Provide the [X, Y] coordinate of the cell's center where the given text is located.  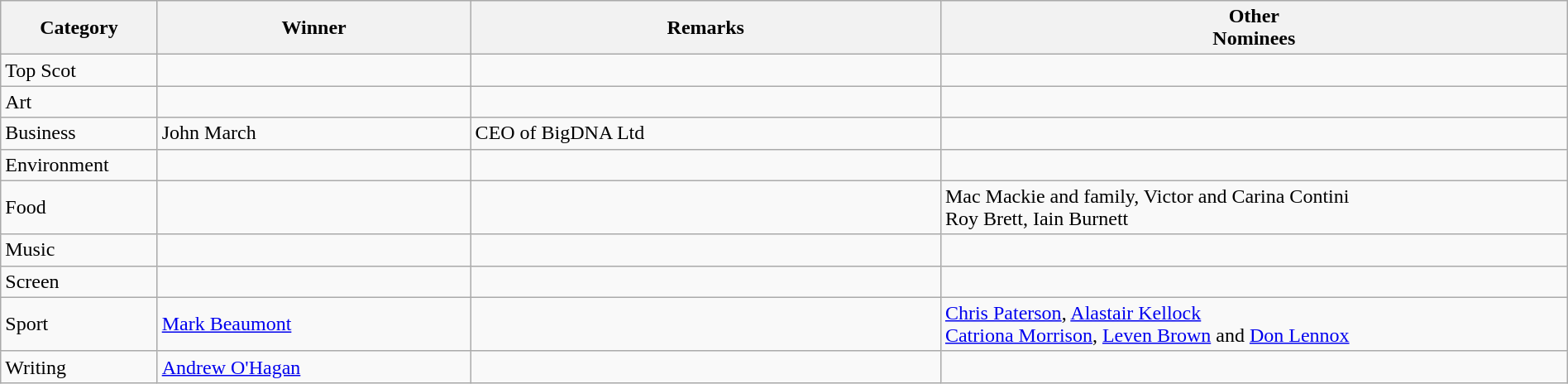
John March [314, 133]
Screen [79, 281]
Mark Beaumont [314, 324]
Remarks [705, 28]
Food [79, 207]
Art [79, 102]
Mac Mackie and family, Victor and Carina ContiniRoy Brett, Iain Burnett [1254, 207]
OtherNominees [1254, 28]
Winner [314, 28]
CEO of BigDNA Ltd [705, 133]
Music [79, 250]
Sport [79, 324]
Top Scot [79, 70]
Chris Paterson, Alastair KellockCatriona Morrison, Leven Brown and Don Lennox [1254, 324]
Andrew O'Hagan [314, 367]
Business [79, 133]
Environment [79, 165]
Writing [79, 367]
Category [79, 28]
